Output the (x, y) coordinate of the center of the cell containing the given text.  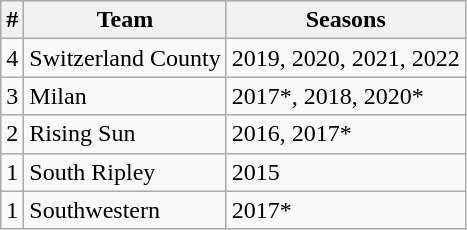
Switzerland County (125, 58)
Milan (125, 96)
# (12, 20)
3 (12, 96)
Team (125, 20)
4 (12, 58)
2 (12, 134)
Seasons (346, 20)
Rising Sun (125, 134)
2017* (346, 210)
South Ripley (125, 172)
Southwestern (125, 210)
2015 (346, 172)
2019, 2020, 2021, 2022 (346, 58)
2016, 2017* (346, 134)
2017*, 2018, 2020* (346, 96)
